Pinpoint the cell where the given text exists, returning its [x, y] midpoint coordinate. 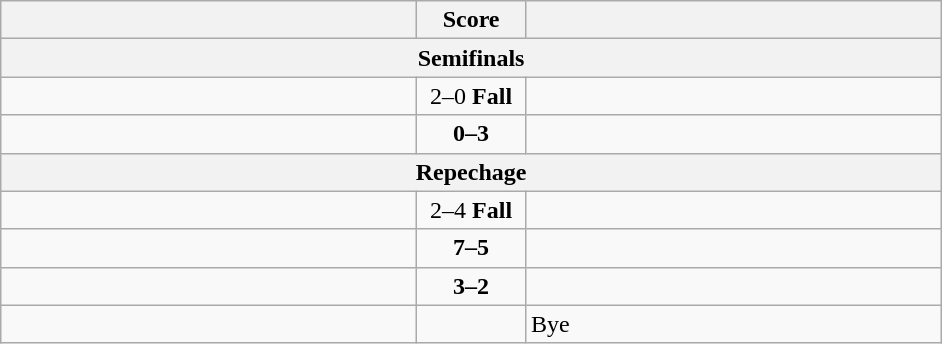
0–3 [472, 134]
Repechage [472, 172]
7–5 [472, 248]
Bye [733, 324]
2–0 Fall [472, 96]
3–2 [472, 286]
Semifinals [472, 58]
Score [472, 20]
2–4 Fall [472, 210]
